For the text-containing cell, return its midpoint in (x, y) coordinate format. 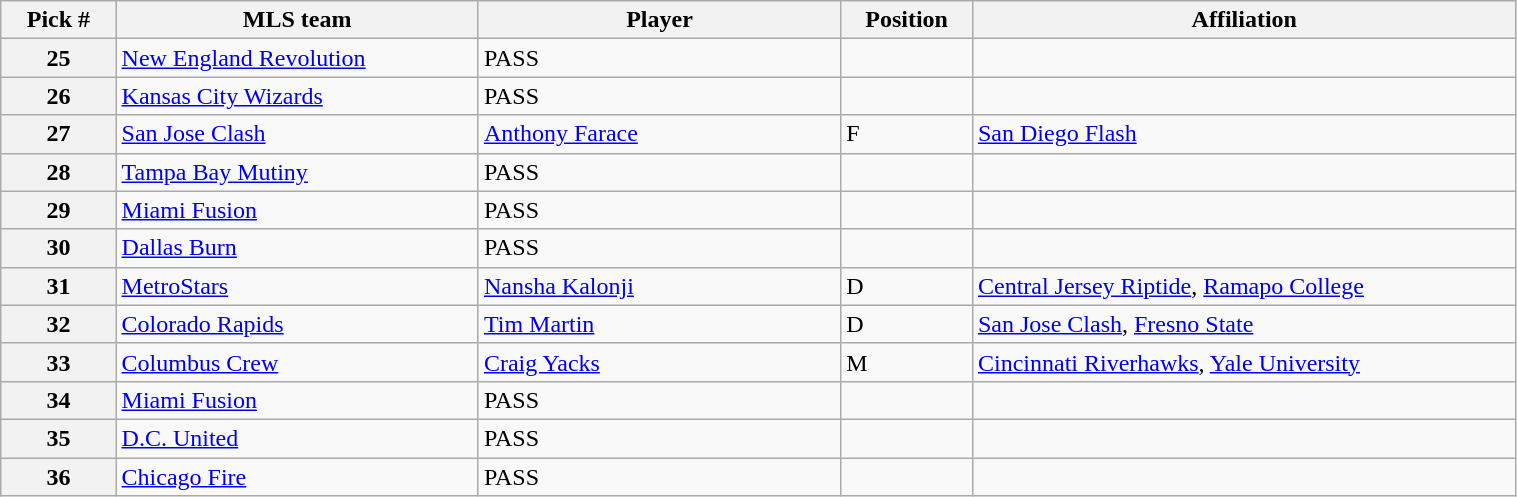
Cincinnati Riverhawks, Yale University (1244, 362)
Chicago Fire (297, 477)
San Jose Clash (297, 134)
30 (58, 248)
M (907, 362)
Tampa Bay Mutiny (297, 172)
32 (58, 324)
New England Revolution (297, 58)
Affiliation (1244, 20)
F (907, 134)
Kansas City Wizards (297, 96)
Anthony Farace (659, 134)
33 (58, 362)
25 (58, 58)
Nansha Kalonji (659, 286)
28 (58, 172)
Dallas Burn (297, 248)
27 (58, 134)
MLS team (297, 20)
Central Jersey Riptide, Ramapo College (1244, 286)
26 (58, 96)
MetroStars (297, 286)
San Jose Clash, Fresno State (1244, 324)
29 (58, 210)
Tim Martin (659, 324)
35 (58, 438)
Pick # (58, 20)
D.C. United (297, 438)
36 (58, 477)
San Diego Flash (1244, 134)
Columbus Crew (297, 362)
Colorado Rapids (297, 324)
Craig Yacks (659, 362)
Position (907, 20)
31 (58, 286)
34 (58, 400)
Player (659, 20)
